Locate the cell with the specified text and output its (x, y) center coordinate. 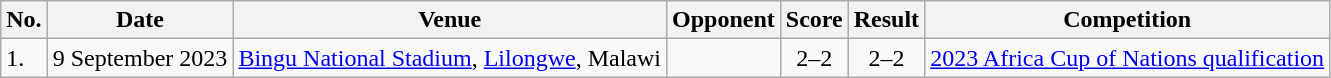
Result (886, 20)
No. (24, 20)
2023 Africa Cup of Nations qualification (1128, 58)
Opponent (724, 20)
Date (140, 20)
Venue (450, 20)
Competition (1128, 20)
Score (814, 20)
Bingu National Stadium, Lilongwe, Malawi (450, 58)
1. (24, 58)
9 September 2023 (140, 58)
